Return the (X, Y) coordinate for the center point of the cell that contains the specified text.  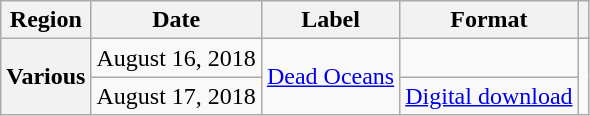
August 17, 2018 (176, 96)
Region (46, 20)
Various (46, 77)
August 16, 2018 (176, 58)
Dead Oceans (330, 77)
Date (176, 20)
Label (330, 20)
Format (489, 20)
Digital download (489, 96)
